Extract the (X, Y) coordinate from the center of the cell holding the provided text.  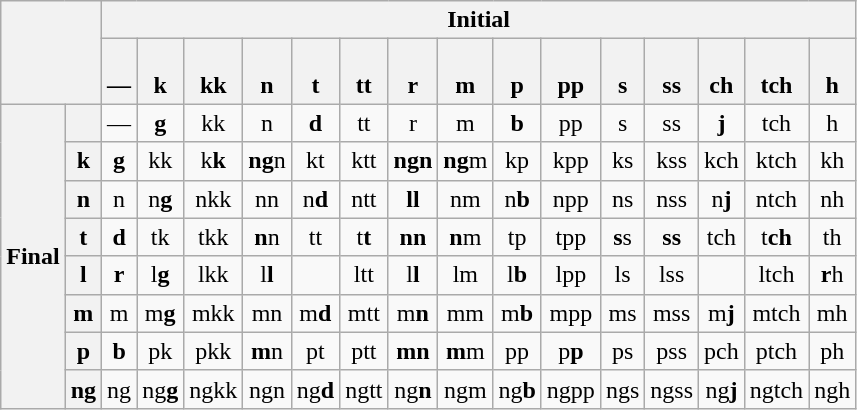
ngkk (214, 389)
pss (672, 351)
ms (622, 313)
ngg (160, 389)
lpp (570, 275)
ks (622, 161)
ph (832, 351)
ngh (832, 389)
ngj (722, 389)
pkk (214, 351)
lb (517, 275)
ngpp (570, 389)
kt (315, 161)
ktt (364, 161)
ns (622, 199)
ltch (776, 275)
kss (672, 161)
lg (160, 275)
pt (315, 351)
mpp (570, 313)
kpp (570, 161)
pch (722, 351)
md (315, 313)
rh (832, 275)
Final (33, 256)
ltt (364, 275)
ps (622, 351)
kp (517, 161)
th (832, 237)
ls (622, 275)
lkk (214, 275)
nj (722, 199)
ngb (517, 389)
lm (466, 275)
mkk (214, 313)
ngtch (776, 389)
nss (672, 199)
ngs (622, 389)
ngtt (364, 389)
ktch (776, 161)
ch (722, 72)
l (83, 275)
nh (832, 199)
kch (722, 161)
ngd (315, 389)
ngss (672, 389)
kh (832, 161)
nkk (214, 199)
ntch (776, 199)
tp (517, 237)
mtt (364, 313)
mh (832, 313)
mb (517, 313)
mss (672, 313)
ntt (364, 199)
j (722, 123)
tpp (570, 237)
tk (160, 237)
pk (160, 351)
mtch (776, 313)
ptch (776, 351)
lss (672, 275)
tkk (214, 237)
ptt (364, 351)
mj (722, 313)
nd (315, 199)
nb (517, 199)
mg (160, 313)
Initial (479, 20)
npp (570, 199)
